Detect which cell encompasses the target text, then output its (X, Y) center coordinate. 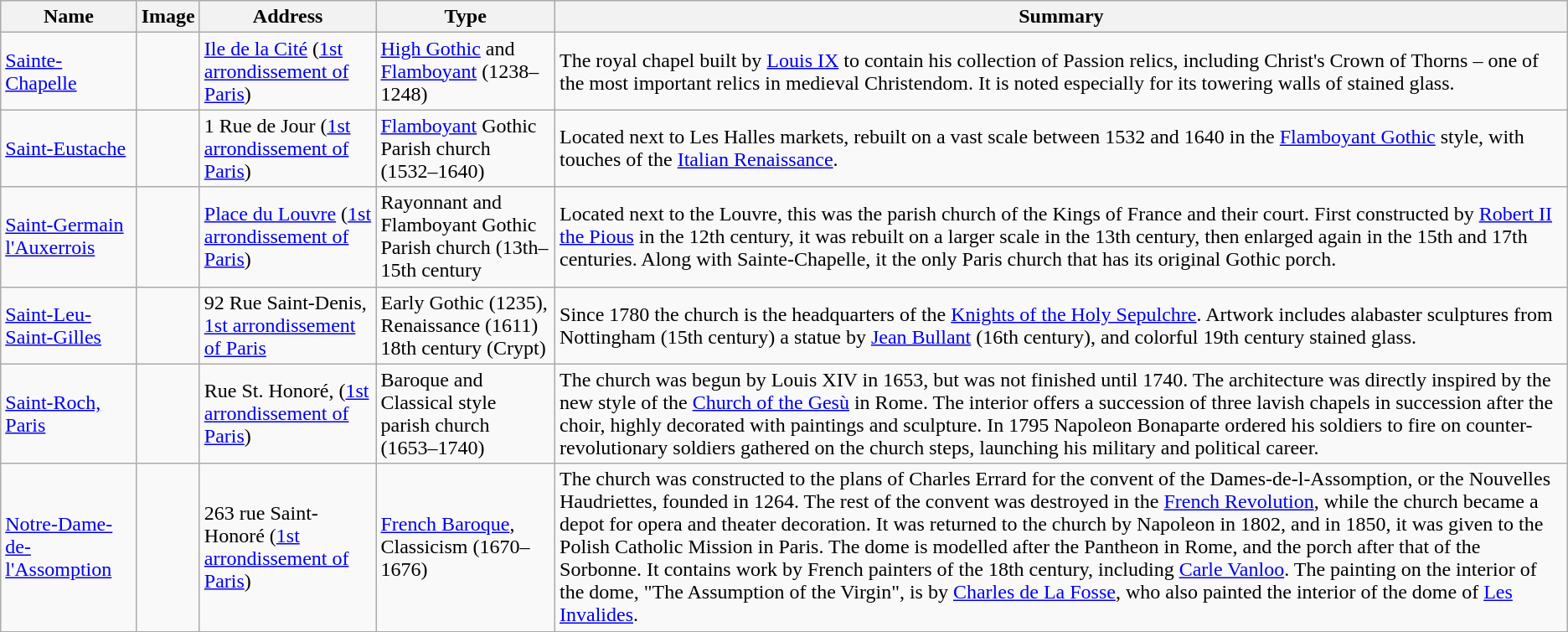
Name (69, 17)
Image (168, 17)
Early Gothic (1235), Renaissance (1611) 18th century (Crypt) (466, 325)
Type (466, 17)
Rue St. Honoré, (1st arrondissement of Paris) (288, 414)
Saint-Roch, Paris (69, 414)
Baroque and Classical style parish church (1653–1740) (466, 414)
Flamboyant Gothic Parish church (1532–1640) (466, 148)
92 Rue Saint-Denis, 1st arrondissement of Paris (288, 325)
Sainte-Chapelle (69, 71)
Saint-Leu-Saint-Gilles (69, 325)
Saint-Germain l'Auxerrois (69, 236)
Address (288, 17)
Summary (1062, 17)
Saint-Eustache (69, 148)
1 Rue de Jour (1st arrondissement of Paris) (288, 148)
Place du Louvre (1st arrondissement of Paris) (288, 236)
Rayonnant and Flamboyant Gothic Parish church (13th–15th century (466, 236)
French Baroque, Classicism (1670–1676) (466, 547)
Notre-Dame-de-l'Assomption (69, 547)
High Gothic and Flamboyant (1238–1248) (466, 71)
Ile de la Cité (1st arrondissement of Paris) (288, 71)
263 rue Saint-Honoré (1st arrondissement of Paris) (288, 547)
